Determine the [X, Y] coordinate at the center of the cell enclosing the given text.  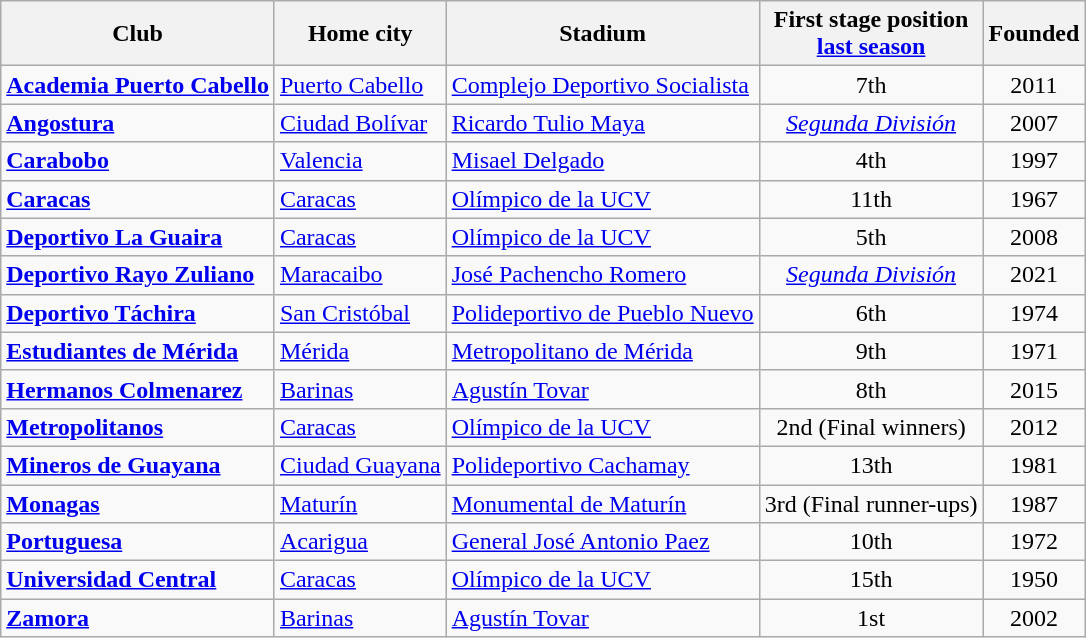
Zamora [138, 618]
Home city [360, 34]
Maracaibo [360, 275]
Deportivo Rayo Zuliano [138, 275]
2015 [1034, 389]
1st [871, 618]
6th [871, 313]
8th [871, 389]
1987 [1034, 503]
1972 [1034, 542]
Monagas [138, 503]
Puerto Cabello [360, 85]
5th [871, 237]
Carabobo [138, 161]
Portuguesa [138, 542]
1971 [1034, 351]
Acarigua [360, 542]
Universidad Central [138, 580]
Monumental de Maturín [602, 503]
Complejo Deportivo Socialista [602, 85]
10th [871, 542]
2012 [1034, 427]
Deportivo La Guaira [138, 237]
4th [871, 161]
Misael Delgado [602, 161]
13th [871, 465]
Academia Puerto Cabello [138, 85]
Mérida [360, 351]
First stage positionlast season [871, 34]
Ricardo Tulio Maya [602, 123]
1997 [1034, 161]
2002 [1034, 618]
Maturín [360, 503]
Angostura [138, 123]
3rd (Final runner-ups) [871, 503]
Metropolitano de Mérida [602, 351]
Ciudad Bolívar [360, 123]
1974 [1034, 313]
9th [871, 351]
Estudiantes de Mérida [138, 351]
Ciudad Guayana [360, 465]
1967 [1034, 199]
11th [871, 199]
2008 [1034, 237]
7th [871, 85]
Stadium [602, 34]
Metropolitanos [138, 427]
Hermanos Colmenarez [138, 389]
Polideportivo Cachamay [602, 465]
2011 [1034, 85]
Deportivo Táchira [138, 313]
Polideportivo de Pueblo Nuevo [602, 313]
1950 [1034, 580]
General José Antonio Paez [602, 542]
Mineros de Guayana [138, 465]
José Pachencho Romero [602, 275]
Club [138, 34]
Valencia [360, 161]
2007 [1034, 123]
2021 [1034, 275]
San Cristóbal [360, 313]
1981 [1034, 465]
Founded [1034, 34]
2nd (Final winners) [871, 427]
15th [871, 580]
